Find where the given text appears and provide that cell's center as (X, Y) coordinate. 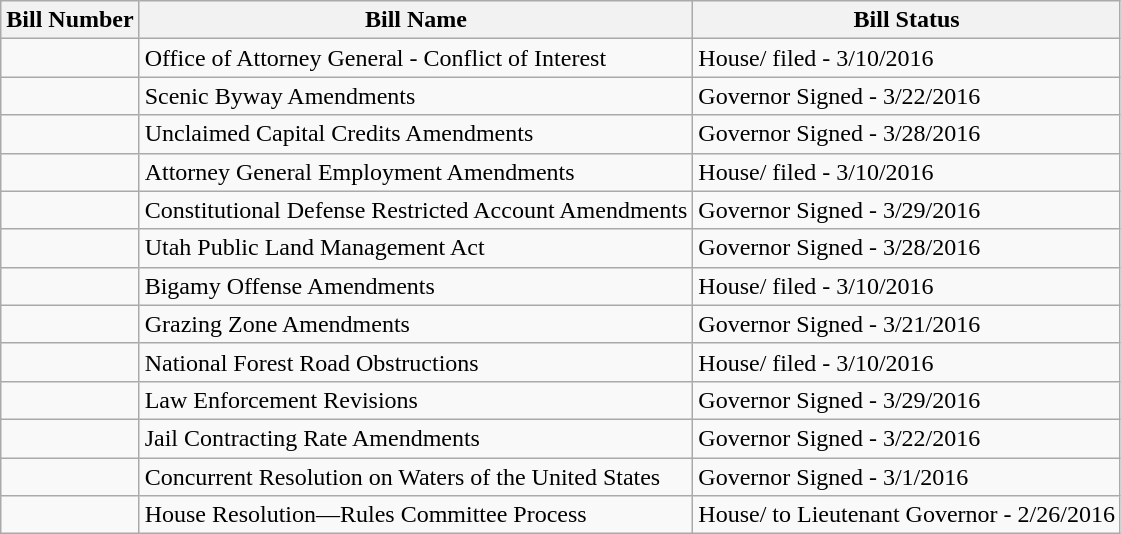
Constitutional Defense Restricted Account Amendments (416, 210)
Bill Status (907, 20)
Office of Attorney General - Conflict of Interest (416, 58)
Grazing Zone Amendments (416, 324)
Concurrent Resolution on Waters of the United States (416, 477)
Jail Contracting Rate Amendments (416, 438)
Law Enforcement Revisions (416, 400)
Bigamy Offense Amendments (416, 286)
Bill Number (70, 20)
Attorney General Employment Amendments (416, 172)
National Forest Road Obstructions (416, 362)
House/ to Lieutenant Governor - 2/26/2016 (907, 515)
Governor Signed - 3/21/2016 (907, 324)
Utah Public Land Management Act (416, 248)
House Resolution—Rules Committee Process (416, 515)
Unclaimed Capital Credits Amendments (416, 134)
Governor Signed - 3/1/2016 (907, 477)
Scenic Byway Amendments (416, 96)
Bill Name (416, 20)
